Determine the (x, y) coordinate at the center of the cell enclosing the given text.  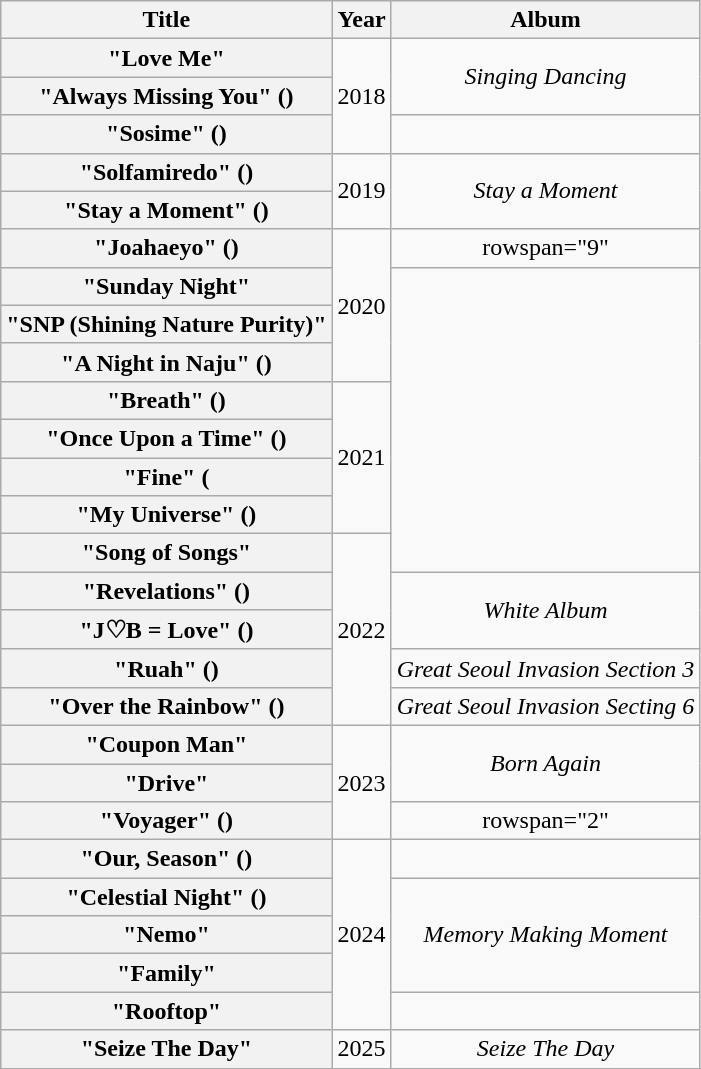
"Ruah" () (166, 668)
"Breath" () (166, 400)
"Coupon Man" (166, 744)
Memory Making Moment (546, 935)
2022 (362, 630)
"Over the Rainbow" () (166, 706)
2021 (362, 457)
rowspan="9" (546, 248)
Great Seoul Invasion Section 3 (546, 668)
"A Night in Naju" () (166, 362)
White Album (546, 611)
rowspan="2" (546, 821)
"Voyager" () (166, 821)
"Once Upon a Time" () (166, 438)
"Nemo" (166, 935)
"Celestial Night" () (166, 897)
"Sosime" () (166, 134)
"Family" (166, 973)
"My Universe" () (166, 515)
2025 (362, 1049)
2018 (362, 96)
Stay a Moment (546, 191)
"Love Me" (166, 58)
"Joahaeyo" () (166, 248)
"Always Missing You" () (166, 96)
"J♡B = Love" () (166, 630)
"Our, Season" () (166, 859)
"Seize The Day" (166, 1049)
"SNP (Shining Nature Purity)" (166, 324)
Album (546, 20)
Great Seoul Invasion Secting 6 (546, 706)
"Drive" (166, 783)
"Song of Songs" (166, 553)
"Stay a Moment" () (166, 210)
Seize The Day (546, 1049)
Title (166, 20)
"Fine" ( (166, 477)
2024 (362, 935)
"Rooftop" (166, 1011)
"Revelations" () (166, 591)
2019 (362, 191)
2023 (362, 782)
Born Again (546, 763)
Year (362, 20)
"Sunday Night" (166, 286)
"Solfamiredo" () (166, 172)
Singing Dancing (546, 77)
2020 (362, 305)
